For the text-containing cell, return its midpoint in [x, y] coordinate format. 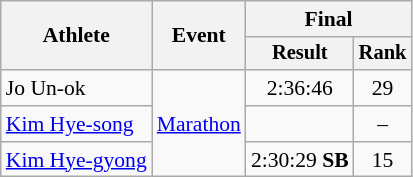
Athlete [76, 36]
Final [328, 19]
Kim Hye-song [76, 124]
29 [383, 88]
Jo Un-ok [76, 88]
2:36:46 [300, 88]
Marathon [199, 124]
Event [199, 36]
– [383, 124]
Rank [383, 54]
Result [300, 54]
